Scan for the cell matching the given text and deliver its (X, Y) coordinate at center. 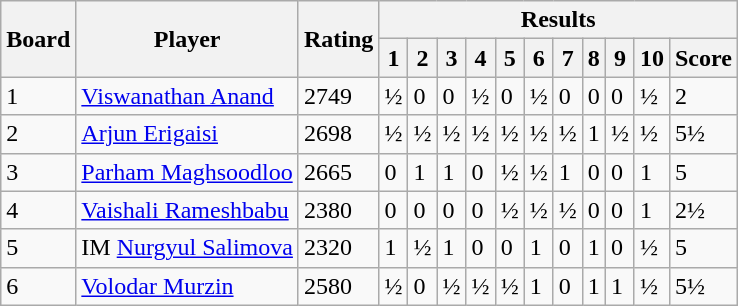
Parham Maghsoodloo (188, 172)
9 (620, 58)
8 (594, 58)
2380 (338, 210)
2½ (703, 210)
Board (38, 39)
2749 (338, 96)
Viswanathan Anand (188, 96)
2665 (338, 172)
IM Nurgyul Salimova (188, 248)
Results (558, 20)
Player (188, 39)
7 (568, 58)
2698 (338, 134)
Volodar Murzin (188, 286)
Vaishali Rameshbabu (188, 210)
Score (703, 58)
2580 (338, 286)
2320 (338, 248)
Rating (338, 39)
Arjun Erigaisi (188, 134)
10 (652, 58)
